Scan for the cell matching the given text and deliver its (x, y) coordinate at center. 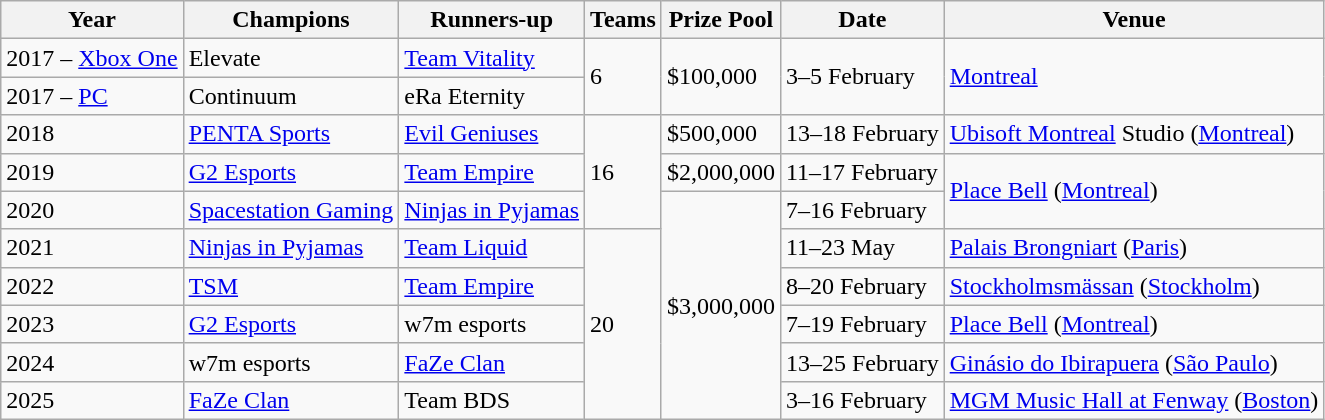
Elevate (291, 58)
eRa Eternity (492, 96)
$500,000 (720, 134)
7–19 February (862, 324)
Montreal (1134, 77)
Champions (291, 20)
Venue (1134, 20)
11–23 May (862, 248)
Evil Geniuses (492, 134)
$100,000 (720, 77)
Continuum (291, 96)
11–17 February (862, 172)
Runners-up (492, 20)
8–20 February (862, 286)
13–18 February (862, 134)
20 (624, 324)
$3,000,000 (720, 305)
2017 – Xbox One (92, 58)
2023 (92, 324)
Team Liquid (492, 248)
Teams (624, 20)
2017 – PC (92, 96)
TSM (291, 286)
Team Vitality (492, 58)
Prize Pool (720, 20)
PENTA Sports (291, 134)
Ginásio do Ibirapuera (São Paulo) (1134, 362)
2019 (92, 172)
6 (624, 77)
16 (624, 172)
Year (92, 20)
$2,000,000 (720, 172)
2018 (92, 134)
MGM Music Hall at Fenway (Boston) (1134, 400)
Team BDS (492, 400)
Ubisoft Montreal Studio (Montreal) (1134, 134)
Stockholmsmässan (Stockholm) (1134, 286)
Palais Brongniart (Paris) (1134, 248)
13–25 February (862, 362)
2020 (92, 210)
7–16 February (862, 210)
Date (862, 20)
2021 (92, 248)
Spacestation Gaming (291, 210)
2022 (92, 286)
3–5 February (862, 77)
3–16 February (862, 400)
2024 (92, 362)
2025 (92, 400)
